Identify which cell holds the provided text, then report its [X, Y] central coordinate. 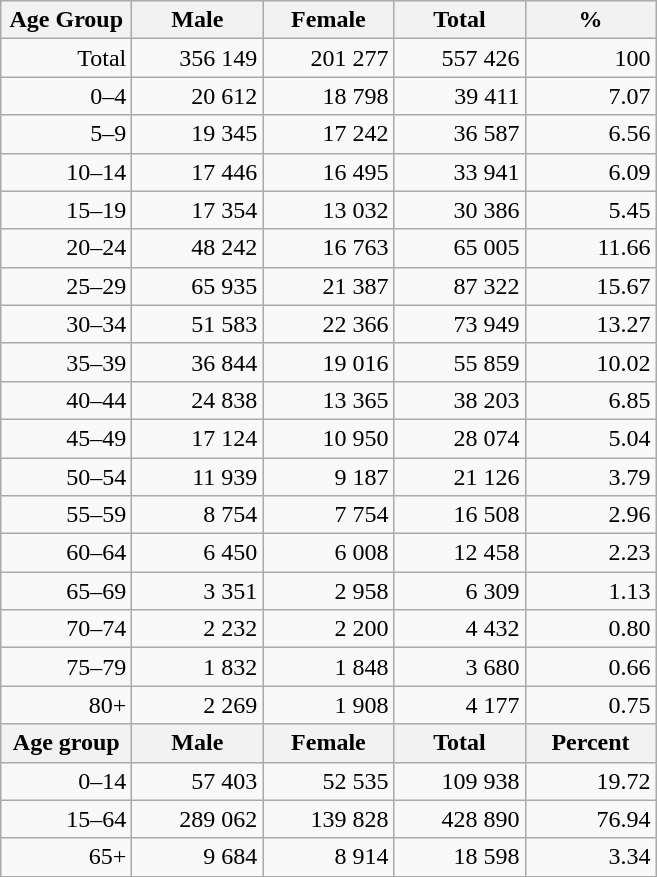
0.80 [590, 629]
6.09 [590, 172]
0.66 [590, 667]
35–39 [66, 362]
10 950 [328, 438]
48 242 [198, 248]
9 684 [198, 857]
17 446 [198, 172]
3.34 [590, 857]
5.45 [590, 210]
22 366 [328, 324]
109 938 [460, 781]
19 345 [198, 134]
289 062 [198, 819]
2.23 [590, 553]
1 848 [328, 667]
65–69 [66, 591]
6.85 [590, 400]
30 386 [460, 210]
18 798 [328, 96]
15–19 [66, 210]
9 187 [328, 477]
12 458 [460, 553]
Age group [66, 743]
3.79 [590, 477]
65 935 [198, 286]
21 126 [460, 477]
52 535 [328, 781]
55 859 [460, 362]
15–64 [66, 819]
75–79 [66, 667]
356 149 [198, 58]
40–44 [66, 400]
36 844 [198, 362]
8 914 [328, 857]
2 232 [198, 629]
7 754 [328, 515]
10–14 [66, 172]
0–14 [66, 781]
6.56 [590, 134]
70–74 [66, 629]
2 958 [328, 591]
76.94 [590, 819]
16 508 [460, 515]
557 426 [460, 58]
5–9 [66, 134]
39 411 [460, 96]
6 309 [460, 591]
0.75 [590, 705]
60–64 [66, 553]
73 949 [460, 324]
6 450 [198, 553]
0–4 [66, 96]
19 016 [328, 362]
80+ [66, 705]
1.13 [590, 591]
28 074 [460, 438]
38 203 [460, 400]
428 890 [460, 819]
100 [590, 58]
8 754 [198, 515]
6 008 [328, 553]
3 680 [460, 667]
50–54 [66, 477]
16 495 [328, 172]
36 587 [460, 134]
1 908 [328, 705]
4 432 [460, 629]
2 200 [328, 629]
% [590, 20]
65 005 [460, 248]
24 838 [198, 400]
19.72 [590, 781]
4 177 [460, 705]
33 941 [460, 172]
5.04 [590, 438]
Age Group [66, 20]
17 242 [328, 134]
139 828 [328, 819]
30–34 [66, 324]
55–59 [66, 515]
21 387 [328, 286]
201 277 [328, 58]
15.67 [590, 286]
51 583 [198, 324]
10.02 [590, 362]
11 939 [198, 477]
20–24 [66, 248]
25–29 [66, 286]
3 351 [198, 591]
7.07 [590, 96]
13 365 [328, 400]
Percent [590, 743]
18 598 [460, 857]
13 032 [328, 210]
11.66 [590, 248]
65+ [66, 857]
13.27 [590, 324]
16 763 [328, 248]
20 612 [198, 96]
17 124 [198, 438]
87 322 [460, 286]
17 354 [198, 210]
2.96 [590, 515]
45–49 [66, 438]
57 403 [198, 781]
1 832 [198, 667]
2 269 [198, 705]
